Pinpoint the cell where the given text exists, returning its (x, y) midpoint coordinate. 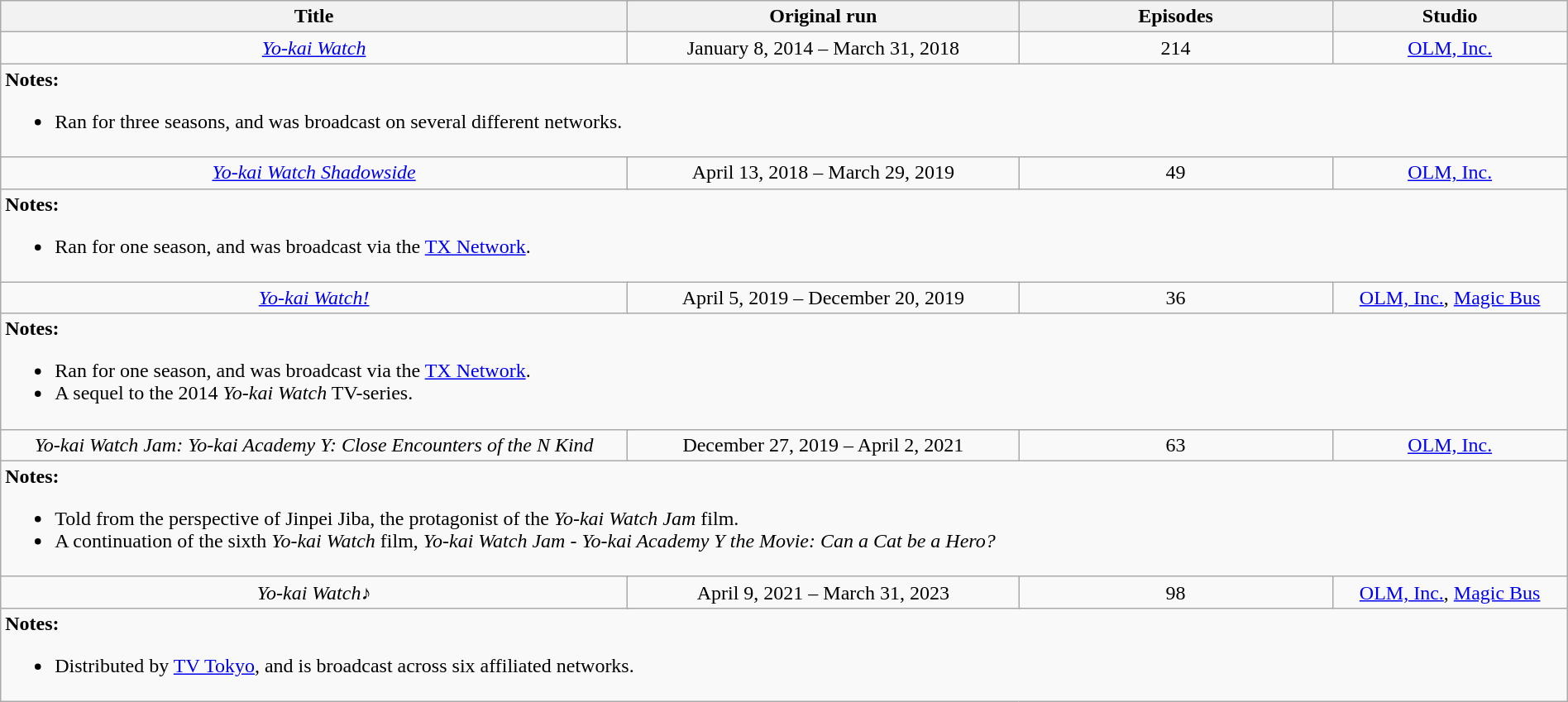
April 13, 2018 – March 29, 2019 (824, 173)
63 (1176, 445)
January 8, 2014 – March 31, 2018 (824, 48)
Episodes (1176, 17)
98 (1176, 592)
April 5, 2019 – December 20, 2019 (824, 298)
Yo-kai Watch (314, 48)
36 (1176, 298)
Yo-kai Watch♪ (314, 592)
49 (1176, 173)
Notes:Distributed by TV Tokyo, and is broadcast across six affiliated networks. (784, 655)
Studio (1450, 17)
Original run (824, 17)
Yo-kai Watch! (314, 298)
Yo-kai Watch Shadowside (314, 173)
December 27, 2019 – April 2, 2021 (824, 445)
Notes:Ran for one season, and was broadcast via the TX Network.A sequel to the 2014 Yo-kai Watch TV-series. (784, 371)
April 9, 2021 – March 31, 2023 (824, 592)
Notes:Ran for one season, and was broadcast via the TX Network. (784, 235)
Title (314, 17)
214 (1176, 48)
Yo-kai Watch Jam: Yo-kai Academy Y: Close Encounters of the N Kind (314, 445)
Notes:Ran for three seasons, and was broadcast on several different networks. (784, 111)
